Identify which cell holds the provided text, then report its [x, y] central coordinate. 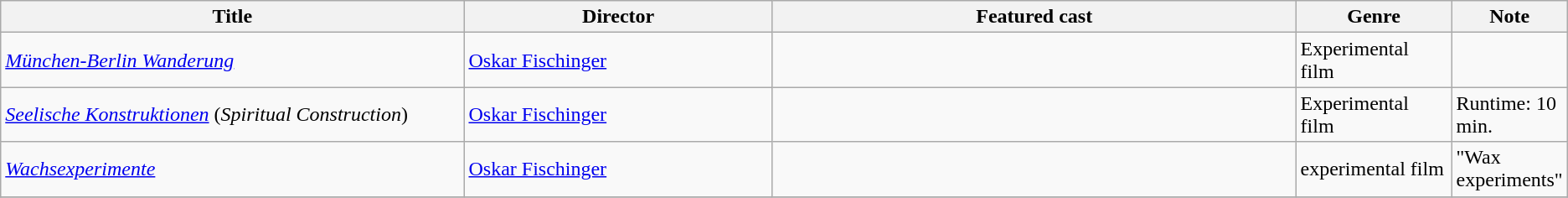
Wachsexperimente [233, 169]
Runtime: 10 min. [1509, 114]
München-Berlin Wanderung [233, 60]
Seelische Konstruktionen (Spiritual Construction) [233, 114]
"Wax experiments" [1509, 169]
experimental film [1374, 169]
Note [1509, 17]
Title [233, 17]
Genre [1374, 17]
Director [618, 17]
Featured cast [1034, 17]
